Pinpoint the cell where the given text exists, returning its (x, y) midpoint coordinate. 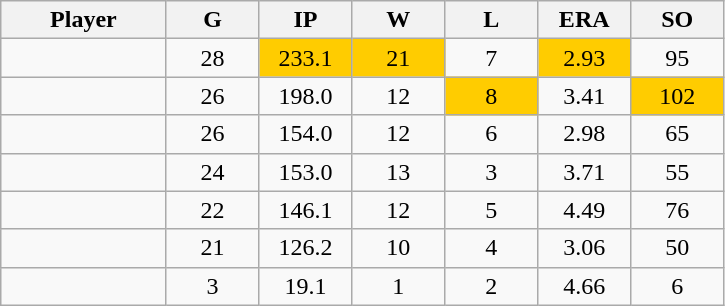
65 (678, 134)
10 (398, 248)
3.71 (584, 172)
5 (492, 210)
7 (492, 58)
154.0 (306, 134)
28 (212, 58)
IP (306, 20)
2 (492, 286)
4.66 (584, 286)
Player (84, 20)
102 (678, 96)
55 (678, 172)
4.49 (584, 210)
4 (492, 248)
198.0 (306, 96)
233.1 (306, 58)
19.1 (306, 286)
13 (398, 172)
ERA (584, 20)
1 (398, 286)
8 (492, 96)
95 (678, 58)
L (492, 20)
76 (678, 210)
W (398, 20)
2.93 (584, 58)
126.2 (306, 248)
50 (678, 248)
22 (212, 210)
146.1 (306, 210)
2.98 (584, 134)
24 (212, 172)
3.41 (584, 96)
153.0 (306, 172)
3.06 (584, 248)
SO (678, 20)
G (212, 20)
